Detect which cell encompasses the target text, then output its [X, Y] center coordinate. 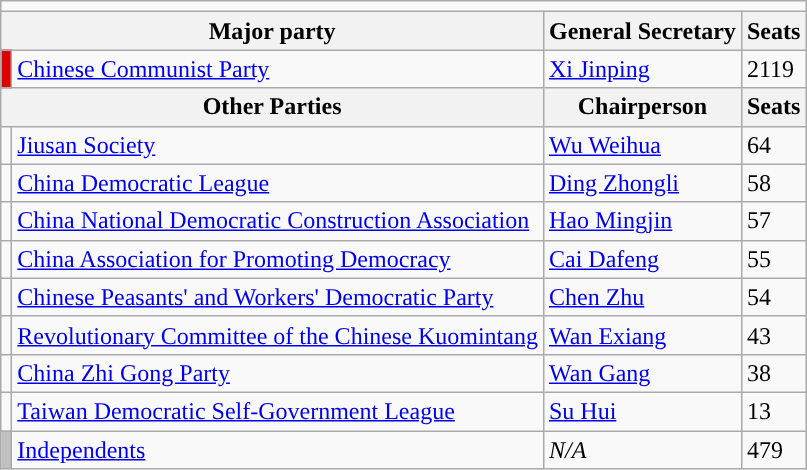
13 [773, 411]
China National Democratic Construction Association [278, 221]
Wan Exiang [642, 335]
Cai Dafeng [642, 259]
Independents [278, 449]
Major party [272, 31]
General Secretary [642, 31]
Other Parties [272, 107]
China Democratic League [278, 183]
Chinese Communist Party [278, 69]
58 [773, 183]
Chairperson [642, 107]
Jiusan Society [278, 145]
China Association for Promoting Democracy [278, 259]
Wu Weihua [642, 145]
China Zhi Gong Party [278, 373]
Chinese Peasants' and Workers' Democratic Party [278, 297]
Wan Gang [642, 373]
55 [773, 259]
Xi Jinping [642, 69]
Ding Zhongli [642, 183]
Su Hui [642, 411]
57 [773, 221]
64 [773, 145]
N/A [642, 449]
Hao Mingjin [642, 221]
38 [773, 373]
Chen Zhu [642, 297]
54 [773, 297]
43 [773, 335]
Revolutionary Committee of the Chinese Kuomintang [278, 335]
479 [773, 449]
Taiwan Democratic Self-Government League [278, 411]
2119 [773, 69]
